Provide the [x, y] coordinate of the cell's center where the given text is located.  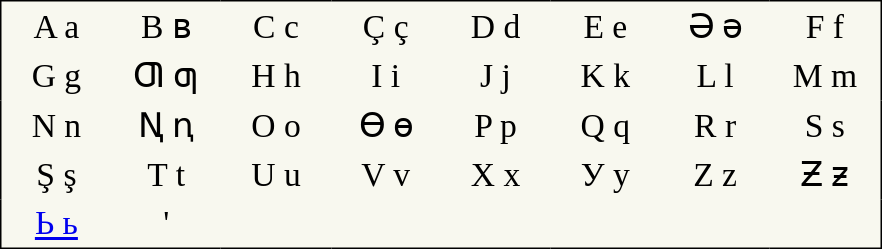
F f [826, 26]
Ş ş [56, 175]
K k [605, 76]
U u [276, 175]
I i [386, 76]
C c [276, 26]
Ƶ ƶ [826, 175]
Ɵ ɵ [386, 125]
Ç ç [386, 26]
Ь ь [56, 224]
Q q [605, 125]
H h [276, 76]
O o [276, 125]
L l [715, 76]
R r [715, 125]
V v [386, 175]
M m [826, 76]
Ꞑ ꞑ [166, 125]
Ə ə [715, 26]
S s [826, 125]
G g [56, 76]
P p [496, 125]
' [166, 224]
A a [56, 26]
B ʙ [166, 26]
Z z [715, 175]
X x [496, 175]
Ƣ ƣ [166, 76]
N n [56, 125]
E e [605, 26]
T t [166, 175]
У y [605, 175]
J j [496, 76]
D d [496, 26]
